Search for the cell housing the specified text and yield its (X, Y) center coordinate. 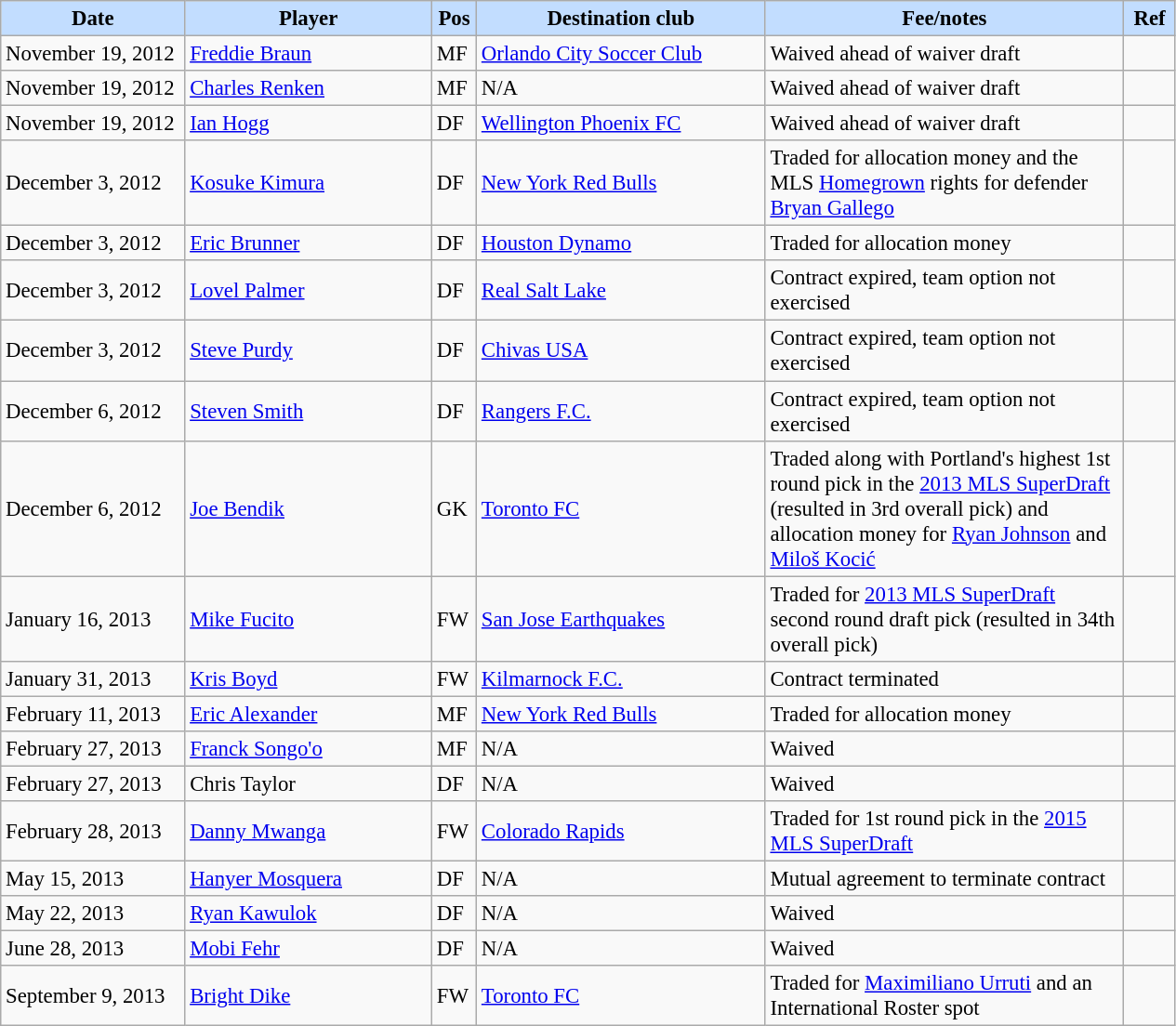
February 28, 2013 (93, 831)
Houston Dynamo (621, 243)
Fee/notes (945, 19)
Chris Taylor (309, 783)
June 28, 2013 (93, 949)
Eric Brunner (309, 243)
Ryan Kawulok (309, 914)
Steven Smith (309, 411)
Traded for Maximiliano Urruti and an International Roster spot (945, 996)
Steve Purdy (309, 351)
Player (309, 19)
Kosuke Kimura (309, 183)
Pos (454, 19)
May 15, 2013 (93, 878)
Danny Mwanga (309, 831)
Traded for 2013 MLS SuperDraft second round draft pick (resulted in 34th overall pick) (945, 619)
Date (93, 19)
Orlando City Soccer Club (621, 54)
February 11, 2013 (93, 714)
Freddie Braun (309, 54)
Mobi Fehr (309, 949)
January 31, 2013 (93, 678)
September 9, 2013 (93, 996)
Franck Songo'o (309, 749)
Mutual agreement to terminate contract (945, 878)
Contract terminated (945, 678)
Joe Bendik (309, 508)
Charles Renken (309, 88)
Lovel Palmer (309, 290)
Traded for 1st round pick in the 2015 MLS SuperDraft (945, 831)
Rangers F.C. (621, 411)
Mike Fucito (309, 619)
GK (454, 508)
Bright Dike (309, 996)
Ian Hogg (309, 124)
May 22, 2013 (93, 914)
Eric Alexander (309, 714)
Destination club (621, 19)
Kris Boyd (309, 678)
Hanyer Mosquera (309, 878)
Colorado Rapids (621, 831)
Wellington Phoenix FC (621, 124)
Real Salt Lake (621, 290)
Chivas USA (621, 351)
Kilmarnock F.C. (621, 678)
San Jose Earthquakes (621, 619)
Ref (1150, 19)
January 16, 2013 (93, 619)
Traded for allocation money and the MLS Homegrown rights for defender Bryan Gallego (945, 183)
